Return (x, y) of the center of cell containing provided text 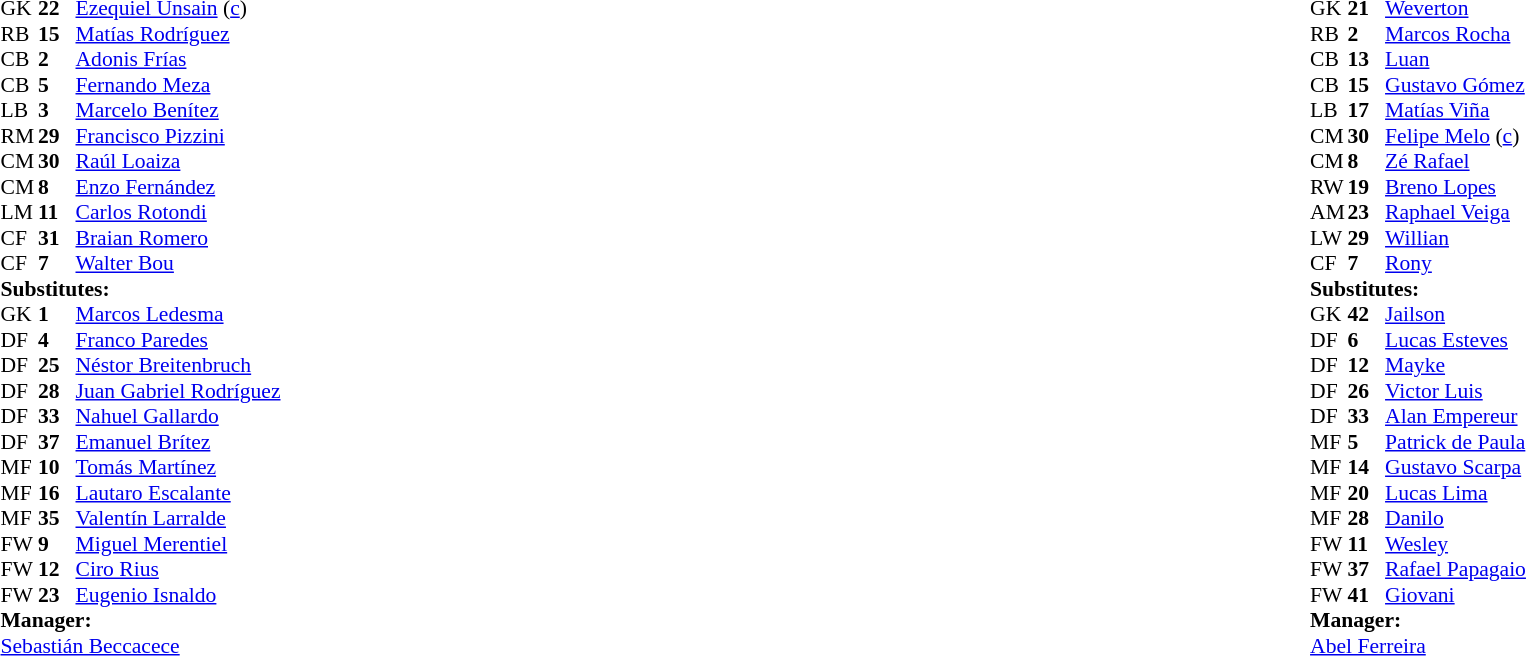
1 (57, 315)
20 (1367, 493)
LM (19, 213)
4 (57, 340)
Zé Rafael (1456, 161)
Juan Gabriel Rodríguez (178, 391)
Giovani (1456, 595)
Matías Viña (1456, 111)
42 (1367, 315)
Adonis Frías (178, 59)
LW (1329, 238)
31 (57, 238)
Fernando Meza (178, 85)
10 (57, 467)
Gustavo Gómez (1456, 85)
35 (57, 519)
RW (1329, 187)
17 (1367, 111)
Enzo Fernández (178, 187)
Breno Lopes (1456, 187)
Francisco Pizzini (178, 136)
Danilo (1456, 519)
Tomás Martínez (178, 467)
Gustavo Scarpa (1456, 467)
Eugenio Isnaldo (178, 595)
3 (57, 111)
14 (1367, 467)
Walter Bou (178, 263)
41 (1367, 595)
Marcelo Benítez (178, 111)
Nahuel Gallardo (178, 417)
Emanuel Brítez (178, 442)
Willian (1456, 238)
RM (19, 136)
Matías Rodríguez (178, 34)
Alan Empereur (1456, 417)
Patrick de Paula (1456, 442)
Ciro Rius (178, 569)
Lucas Esteves (1456, 340)
Lautaro Escalante (178, 493)
Rafael Papagaio (1456, 569)
Néstor Breitenbruch (178, 365)
Lucas Lima (1456, 493)
Wesley (1456, 544)
Carlos Rotondi (178, 213)
Franco Paredes (178, 340)
AM (1329, 213)
Raphael Veiga (1456, 213)
Marcos Ledesma (178, 315)
Rony (1456, 263)
Felipe Melo (c) (1456, 136)
Marcos Rocha (1456, 34)
16 (57, 493)
26 (1367, 391)
Victor Luis (1456, 391)
Miguel Merentiel (178, 544)
19 (1367, 187)
Braian Romero (178, 238)
Valentín Larralde (178, 519)
6 (1367, 340)
Luan (1456, 59)
25 (57, 365)
9 (57, 544)
Jailson (1456, 315)
Raúl Loaiza (178, 161)
Mayke (1456, 365)
13 (1367, 59)
